Capture the cell that displays the provided text and extract its [X, Y] central coordinate. 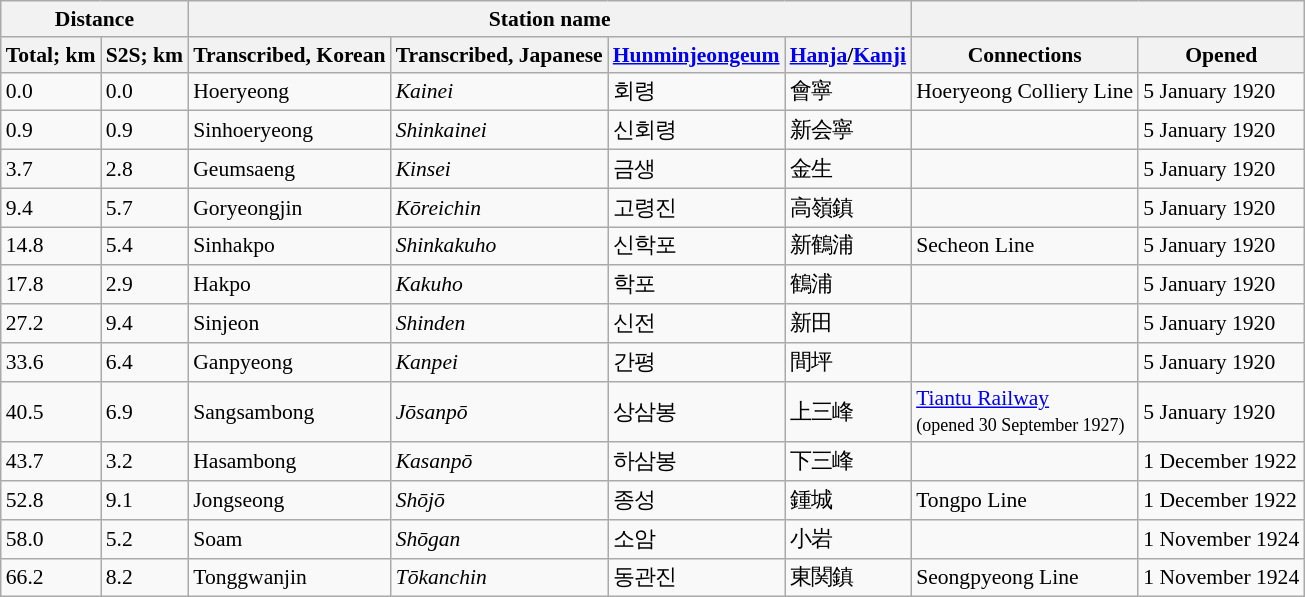
Sangsambong [289, 412]
58.0 [51, 540]
5.4 [145, 246]
新会寧 [848, 130]
Soam [289, 540]
Ganpyeong [289, 362]
Hunminjeongeum [696, 55]
간평 [696, 362]
6.9 [145, 412]
Jongseong [289, 500]
Hoeryeong [289, 92]
2.8 [145, 170]
Transcribed, Korean [289, 55]
고령진 [696, 208]
상삼봉 [696, 412]
間坪 [848, 362]
Sinhoeryeong [289, 130]
Total; km [51, 55]
9.1 [145, 500]
新鶴浦 [848, 246]
Secheon Line [1024, 246]
東関鎮 [848, 578]
Jōsanpō [500, 412]
신학포 [696, 246]
上三峰 [848, 412]
Kanpei [500, 362]
Transcribed, Japanese [500, 55]
鶴浦 [848, 286]
Shinkainei [500, 130]
6.4 [145, 362]
Tongpo Line [1024, 500]
동관진 [696, 578]
40.5 [51, 412]
학포 [696, 286]
43.7 [51, 462]
Kōreichin [500, 208]
Kasanpō [500, 462]
新田 [848, 324]
3.2 [145, 462]
鍾城 [848, 500]
Kainei [500, 92]
下三峰 [848, 462]
Kinsei [500, 170]
종성 [696, 500]
신회령 [696, 130]
신전 [696, 324]
3.7 [51, 170]
Tonggwanjin [289, 578]
8.2 [145, 578]
14.8 [51, 246]
Tiantu Railway(opened 30 September 1927) [1024, 412]
Shōjō [500, 500]
Hasambong [289, 462]
Seongpyeong Line [1024, 578]
會寧 [848, 92]
高嶺鎮 [848, 208]
Hoeryeong Colliery Line [1024, 92]
33.6 [51, 362]
하삼봉 [696, 462]
회령 [696, 92]
Shinkakuho [500, 246]
Hakpo [289, 286]
S2S; km [145, 55]
金生 [848, 170]
Sinjeon [289, 324]
Connections [1024, 55]
Goryeongjin [289, 208]
27.2 [51, 324]
소암 [696, 540]
5.7 [145, 208]
Opened [1221, 55]
Tōkanchin [500, 578]
Sinhakpo [289, 246]
Hanja/Kanji [848, 55]
Shōgan [500, 540]
小岩 [848, 540]
Kakuho [500, 286]
66.2 [51, 578]
5.2 [145, 540]
금생 [696, 170]
Geumsaeng [289, 170]
2.9 [145, 286]
17.8 [51, 286]
Distance [94, 19]
52.8 [51, 500]
Station name [550, 19]
Shinden [500, 324]
